Scan for the cell matching the given text and deliver its [X, Y] coordinate at center. 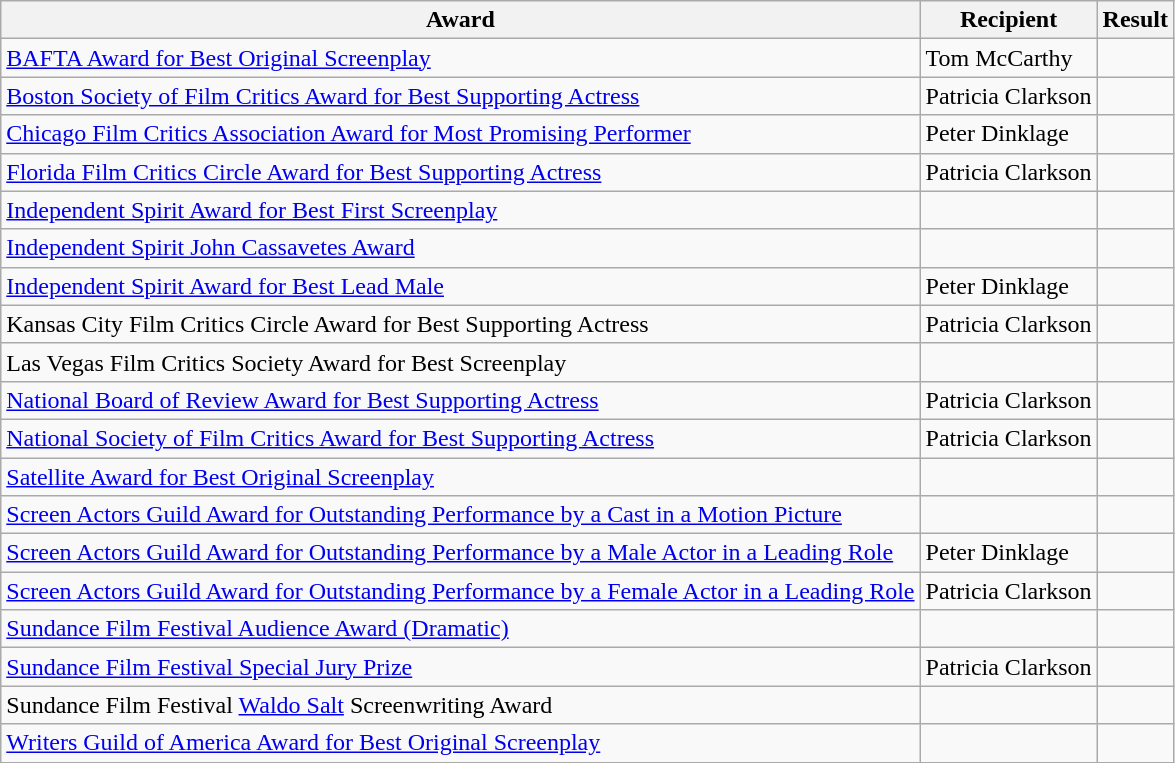
Boston Society of Film Critics Award for Best Supporting Actress [460, 96]
Kansas City Film Critics Circle Award for Best Supporting Actress [460, 324]
National Society of Film Critics Award for Best Supporting Actress [460, 438]
Recipient [1008, 20]
Result [1135, 20]
Screen Actors Guild Award for Outstanding Performance by a Cast in a Motion Picture [460, 515]
Sundance Film Festival Waldo Salt Screenwriting Award [460, 705]
Tom McCarthy [1008, 58]
Satellite Award for Best Original Screenplay [460, 477]
Sundance Film Festival Special Jury Prize [460, 667]
Florida Film Critics Circle Award for Best Supporting Actress [460, 172]
Award [460, 20]
Screen Actors Guild Award for Outstanding Performance by a Male Actor in a Leading Role [460, 553]
BAFTA Award for Best Original Screenplay [460, 58]
Independent Spirit Award for Best First Screenplay [460, 210]
Writers Guild of America Award for Best Original Screenplay [460, 743]
Screen Actors Guild Award for Outstanding Performance by a Female Actor in a Leading Role [460, 591]
Las Vegas Film Critics Society Award for Best Screenplay [460, 362]
Independent Spirit Award for Best Lead Male [460, 286]
National Board of Review Award for Best Supporting Actress [460, 400]
Sundance Film Festival Audience Award (Dramatic) [460, 629]
Independent Spirit John Cassavetes Award [460, 248]
Chicago Film Critics Association Award for Most Promising Performer [460, 134]
